From the cell containing the given text, extract its center point as [x, y] coordinate. 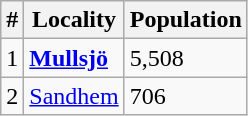
5,508 [186, 58]
2 [12, 96]
Mullsjö [74, 58]
Locality [74, 20]
# [12, 20]
1 [12, 58]
Sandhem [74, 96]
Population [186, 20]
706 [186, 96]
